Return (x, y) of the center of cell containing provided text 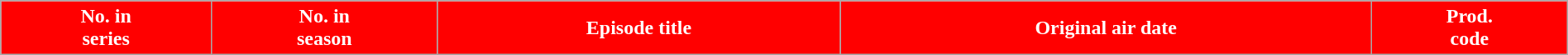
No. inseries (106, 28)
Original air date (1107, 28)
Episode title (638, 28)
No. inseason (325, 28)
Prod.code (1469, 28)
